From the cell containing the given text, extract its center point as [x, y] coordinate. 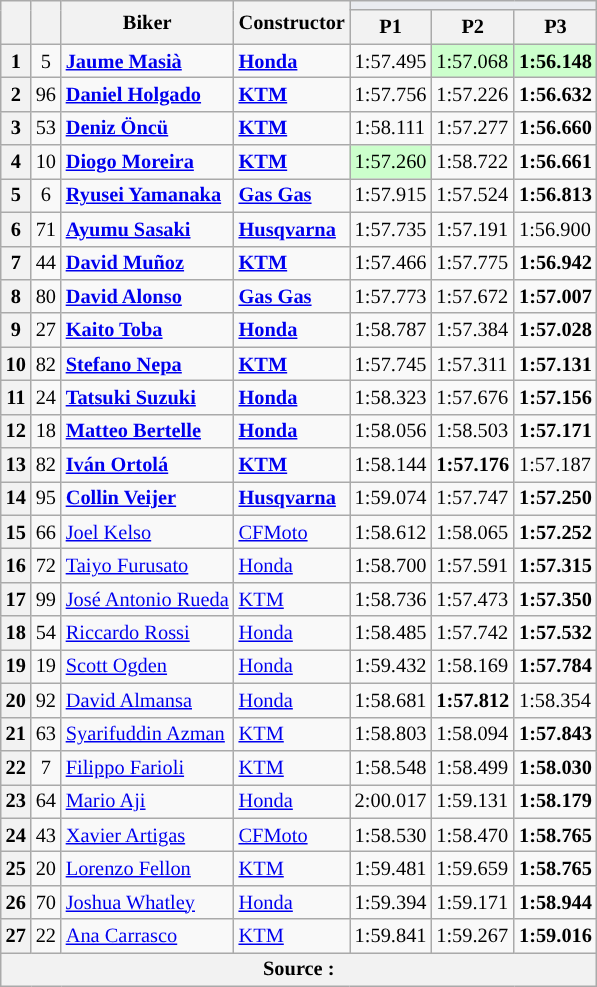
1:57.742 [472, 633]
1:57.747 [472, 498]
Constructor [292, 22]
11 [16, 397]
1:57.735 [391, 229]
1:58.736 [391, 599]
1:57.473 [472, 599]
1:57.524 [472, 195]
P3 [556, 27]
15 [16, 532]
1:59.016 [556, 936]
4 [16, 162]
1:58.169 [472, 666]
1:58.111 [391, 128]
1:56.148 [556, 61]
2 [16, 94]
1:57.068 [472, 61]
8 [16, 296]
1:57.591 [472, 565]
2:00.017 [391, 801]
1:57.773 [391, 296]
1:57.532 [556, 633]
1 [16, 61]
Scott Ogden [148, 666]
Joshua Whatley [148, 902]
1:57.756 [391, 94]
1:56.632 [556, 94]
14 [16, 498]
1:58.944 [556, 902]
1:59.394 [391, 902]
1:58.803 [391, 734]
1:59.481 [391, 868]
44 [46, 263]
1:57.915 [391, 195]
1:58.354 [556, 700]
Biker [148, 22]
Collin Veijer [148, 498]
1:57.171 [556, 431]
1:59.841 [391, 936]
1:58.499 [472, 767]
1:56.813 [556, 195]
Riccardo Rossi [148, 633]
1:58.470 [472, 835]
1:57.311 [472, 364]
23 [16, 801]
3 [16, 128]
1:57.252 [556, 532]
1:58.722 [472, 162]
1:57.250 [556, 498]
1:59.171 [472, 902]
1:57.191 [472, 229]
Kaito Toba [148, 330]
70 [46, 902]
13 [16, 465]
Mario Aji [148, 801]
1:57.812 [472, 700]
1:57.131 [556, 364]
Taiyo Furusato [148, 565]
David Almansa [148, 700]
21 [16, 734]
Lorenzo Fellon [148, 868]
1:57.187 [556, 465]
Ana Carrasco [148, 936]
1:59.432 [391, 666]
1:58.503 [472, 431]
1:56.661 [556, 162]
12 [16, 431]
1:57.843 [556, 734]
1:58.612 [391, 532]
Filippo Farioli [148, 767]
1:57.775 [472, 263]
Iván Ortolá [148, 465]
José Antonio Rueda [148, 599]
Xavier Artigas [148, 835]
1:57.384 [472, 330]
17 [16, 599]
1:59.659 [472, 868]
66 [46, 532]
1:58.787 [391, 330]
Diogo Moreira [148, 162]
43 [46, 835]
Matteo Bertelle [148, 431]
David Muñoz [148, 263]
1:57.672 [472, 296]
1:58.144 [391, 465]
71 [46, 229]
1:57.350 [556, 599]
63 [46, 734]
1:58.179 [556, 801]
1:58.530 [391, 835]
54 [46, 633]
72 [46, 565]
1:58.681 [391, 700]
1:58.094 [472, 734]
1:57.745 [391, 364]
1:56.942 [556, 263]
Syarifuddin Azman [148, 734]
1:57.676 [472, 397]
Daniel Holgado [148, 94]
1:57.226 [472, 94]
Jaume Masià [148, 61]
Deniz Öncü [148, 128]
Joel Kelso [148, 532]
1:58.056 [391, 431]
1:57.260 [391, 162]
1:57.007 [556, 296]
53 [46, 128]
1:58.323 [391, 397]
P1 [391, 27]
1:58.485 [391, 633]
1:57.176 [472, 465]
96 [46, 94]
Ryusei Yamanaka [148, 195]
Tatsuki Suzuki [148, 397]
26 [16, 902]
1:57.315 [556, 565]
1:56.660 [556, 128]
Ayumu Sasaki [148, 229]
P2 [472, 27]
1:56.900 [556, 229]
9 [16, 330]
David Alonso [148, 296]
1:58.030 [556, 767]
1:58.065 [472, 532]
1:58.700 [391, 565]
1:57.495 [391, 61]
64 [46, 801]
1:57.277 [472, 128]
25 [16, 868]
1:57.784 [556, 666]
1:59.267 [472, 936]
1:58.548 [391, 767]
1:59.074 [391, 498]
99 [46, 599]
Source : [299, 969]
1:57.156 [556, 397]
Stefano Nepa [148, 364]
95 [46, 498]
80 [46, 296]
16 [16, 565]
1:57.028 [556, 330]
92 [46, 700]
1:57.466 [391, 263]
1:59.131 [472, 801]
